Locate the cell with the specified text and output its [x, y] center coordinate. 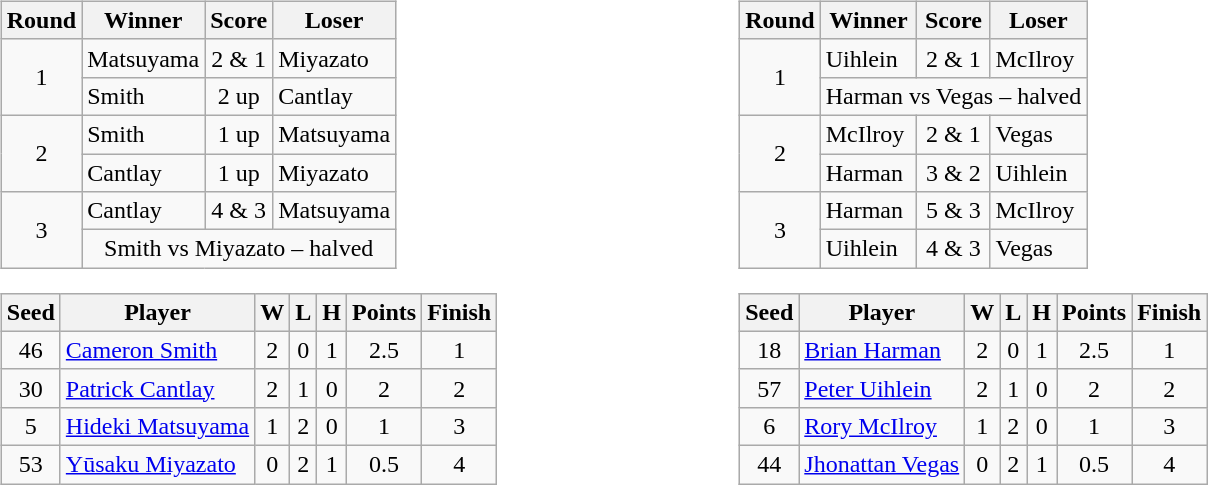
Brian Harman [882, 350]
18 [770, 350]
Cameron Smith [157, 350]
Peter Uihlein [882, 388]
30 [30, 388]
2 up [239, 96]
Jhonattan Vegas [882, 464]
53 [30, 464]
Smith vs Miyazato – halved [239, 249]
46 [30, 350]
6 [770, 426]
Patrick Cantlay [157, 388]
Harman vs Vegas – halved [954, 96]
44 [770, 464]
Hideki Matsuyama [157, 426]
Yūsaku Miyazato [157, 464]
3 & 2 [954, 173]
57 [770, 388]
5 [30, 426]
5 & 3 [954, 211]
Rory McIlroy [882, 426]
